Search for the cell housing the specified text and yield its (x, y) center coordinate. 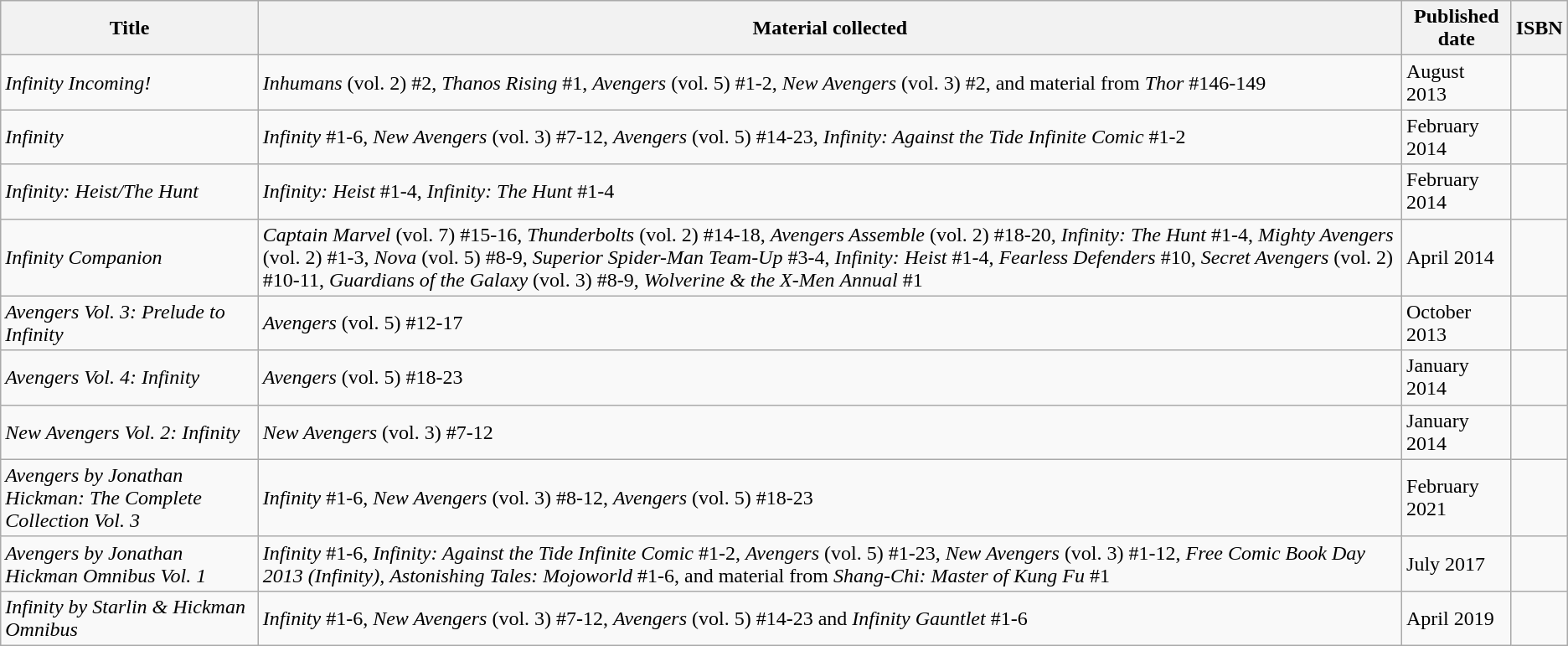
Avengers by Jonathan Hickman: The Complete Collection Vol. 3 (130, 498)
Infinity #1-6, New Avengers (vol. 3) #7-12, Avengers (vol. 5) #14-23 and Infinity Gauntlet #1-6 (829, 618)
Avengers (vol. 5) #18-23 (829, 377)
Avengers Vol. 3: Prelude to Infinity (130, 323)
February 2021 (1457, 498)
Infinity: Heist #1-4, Infinity: The Hunt #1-4 (829, 191)
Infinity (130, 137)
ISBN (1540, 28)
August 2013 (1457, 82)
July 2017 (1457, 563)
Infinity #1-6, New Avengers (vol. 3) #8-12, Avengers (vol. 5) #18-23 (829, 498)
Inhumans (vol. 2) #2, Thanos Rising #1, Avengers (vol. 5) #1-2, New Avengers (vol. 3) #2, and material from Thor #146-149 (829, 82)
Infinity Companion (130, 257)
New Avengers Vol. 2: Infinity (130, 432)
Infinity Incoming! (130, 82)
Infinity #1-6, New Avengers (vol. 3) #7-12, Avengers (vol. 5) #14-23, Infinity: Against the Tide Infinite Comic #1-2 (829, 137)
Avengers by Jonathan Hickman Omnibus Vol. 1 (130, 563)
October 2013 (1457, 323)
Published date (1457, 28)
Avengers Vol. 4: Infinity (130, 377)
April 2014 (1457, 257)
Material collected (829, 28)
Avengers (vol. 5) #12-17 (829, 323)
Infinity by Starlin & Hickman Omnibus (130, 618)
Infinity: Heist/The Hunt (130, 191)
April 2019 (1457, 618)
Title (130, 28)
New Avengers (vol. 3) #7-12 (829, 432)
